Return the [X, Y] coordinate for the center point of the cell that contains the specified text.  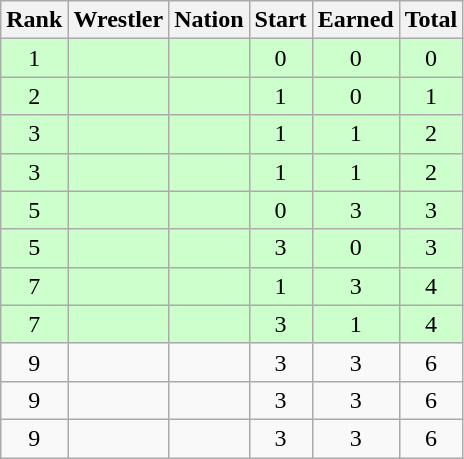
Wrestler [118, 20]
Earned [356, 20]
Rank [34, 20]
Total [431, 20]
Start [280, 20]
Nation [209, 20]
